Return [X, Y] of the center of cell containing provided text 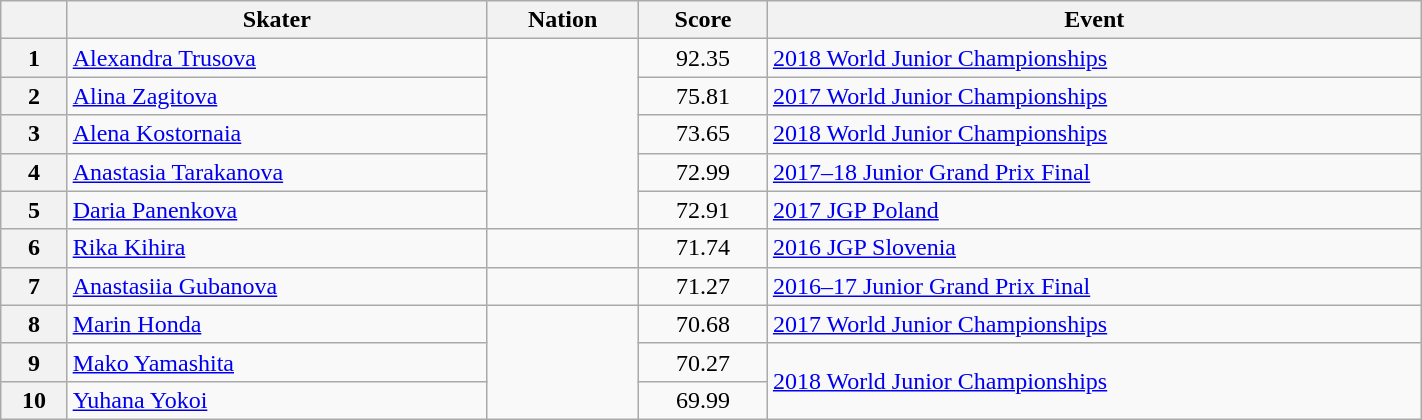
2017–18 Junior Grand Prix Final [1094, 172]
Yuhana Yokoi [276, 400]
2 [34, 96]
Marin Honda [276, 324]
Rika Kihira [276, 248]
10 [34, 400]
Event [1094, 20]
Anastasiia Gubanova [276, 286]
72.99 [704, 172]
Score [704, 20]
4 [34, 172]
8 [34, 324]
Alena Kostornaia [276, 134]
73.65 [704, 134]
Daria Panenkova [276, 210]
72.91 [704, 210]
Anastasia Tarakanova [276, 172]
70.27 [704, 362]
2016 JGP Slovenia [1094, 248]
Alexandra Trusova [276, 58]
71.27 [704, 286]
6 [34, 248]
Skater [276, 20]
2017 JGP Poland [1094, 210]
9 [34, 362]
75.81 [704, 96]
1 [34, 58]
69.99 [704, 400]
5 [34, 210]
2016–17 Junior Grand Prix Final [1094, 286]
Mako Yamashita [276, 362]
92.35 [704, 58]
70.68 [704, 324]
Alina Zagitova [276, 96]
7 [34, 286]
71.74 [704, 248]
3 [34, 134]
Nation [563, 20]
